Capture the cell that displays the provided text and extract its (x, y) central coordinate. 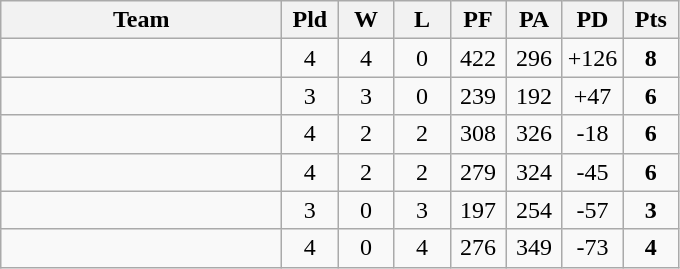
326 (534, 134)
8 (651, 58)
Pts (651, 20)
349 (534, 248)
L (422, 20)
192 (534, 96)
Pld (310, 20)
+126 (592, 58)
324 (534, 172)
Team (142, 20)
197 (478, 210)
422 (478, 58)
276 (478, 248)
308 (478, 134)
PA (534, 20)
239 (478, 96)
PF (478, 20)
-45 (592, 172)
-18 (592, 134)
PD (592, 20)
-73 (592, 248)
W (366, 20)
296 (534, 58)
+47 (592, 96)
254 (534, 210)
279 (478, 172)
-57 (592, 210)
